Detect which cell encompasses the target text, then output its [x, y] center coordinate. 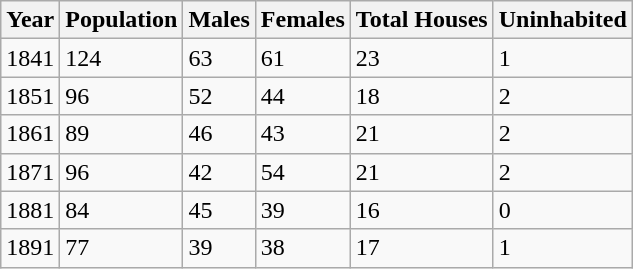
61 [302, 58]
1861 [30, 134]
17 [422, 248]
45 [219, 210]
44 [302, 96]
1891 [30, 248]
46 [219, 134]
63 [219, 58]
124 [122, 58]
54 [302, 172]
38 [302, 248]
1871 [30, 172]
42 [219, 172]
52 [219, 96]
Uninhabited [562, 20]
1841 [30, 58]
23 [422, 58]
43 [302, 134]
Females [302, 20]
1851 [30, 96]
0 [562, 210]
84 [122, 210]
89 [122, 134]
Total Houses [422, 20]
18 [422, 96]
1881 [30, 210]
77 [122, 248]
Population [122, 20]
Year [30, 20]
16 [422, 210]
Males [219, 20]
